Extract the [X, Y] coordinate from the center of the cell holding the provided text.  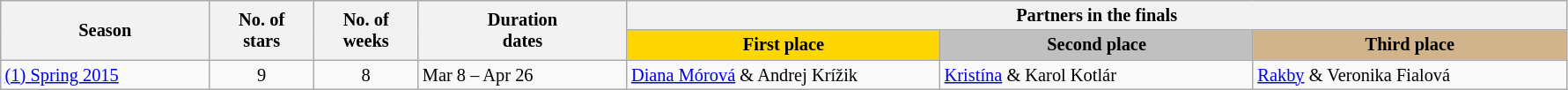
Kristína & Karol Kotlár [1097, 75]
Rakby & Veronika Fialová [1410, 75]
Mar 8 – Apr 26 [523, 75]
First place [784, 45]
Duration dates [523, 30]
Third place [1410, 45]
Second place [1097, 45]
Season [106, 30]
(1) Spring 2015 [106, 75]
Partners in the finals [1097, 15]
No. ofweeks [366, 30]
No. ofstars [262, 30]
9 [262, 75]
Diana Mórová & Andrej Krížik [784, 75]
8 [366, 75]
